Locate the cell with the specified text and output its [x, y] center coordinate. 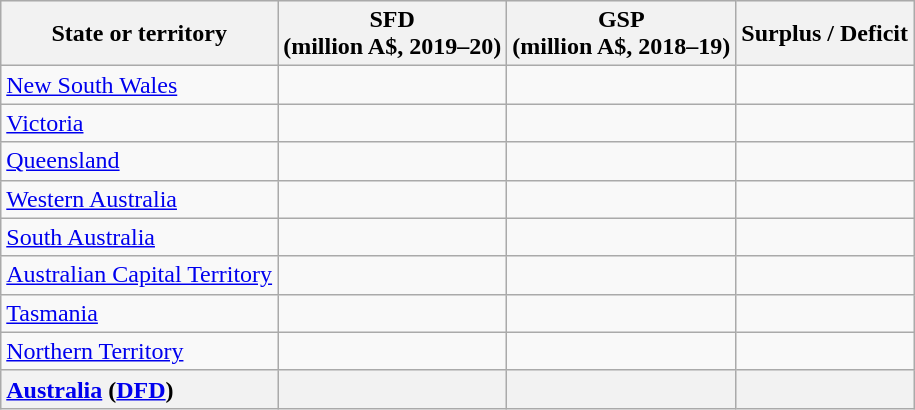
Australian Capital Territory [140, 275]
Surplus / Deficit [825, 34]
Tasmania [140, 313]
SFD (million A$, 2019–20) [392, 34]
State or territory [140, 34]
Queensland [140, 161]
New South Wales [140, 85]
Australia (DFD) [140, 389]
Northern Territory [140, 351]
GSP (million A$, 2018–19) [622, 34]
Victoria [140, 123]
Western Australia [140, 199]
South Australia [140, 237]
